Return the (x, y) coordinate for the center point of the cell that contains the specified text.  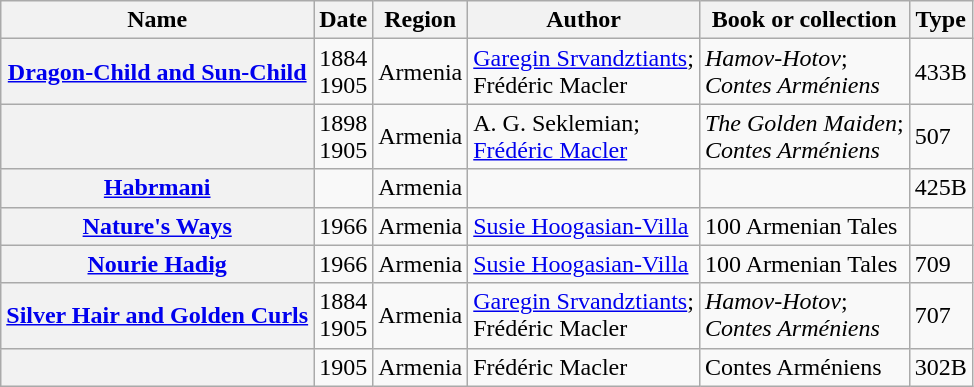
302B (940, 367)
Name (158, 20)
A. G. Seklemian; Frédéric Macler (584, 136)
Nature's Ways (158, 226)
709 (940, 264)
Type (940, 20)
707 (940, 316)
507 (940, 136)
433B (940, 72)
The Golden Maiden; Contes Arméniens (804, 136)
1905 (344, 367)
Contes Arméniens (804, 367)
Region (420, 20)
Frédéric Macler (584, 367)
Nourie Hadig (158, 264)
Author (584, 20)
1898 1905 (344, 136)
425B (940, 188)
Date (344, 20)
Habrmani (158, 188)
Silver Hair and Golden Curls (158, 316)
Dragon-Child and Sun-Child (158, 72)
Book or collection (804, 20)
